Capture the cell that displays the provided text and extract its [X, Y] central coordinate. 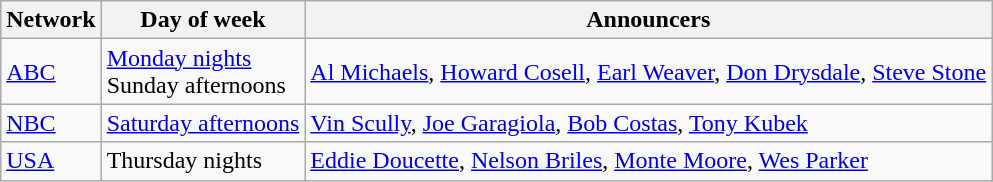
Monday nightsSunday afternoons [203, 72]
Day of week [203, 20]
Vin Scully, Joe Garagiola, Bob Costas, Tony Kubek [648, 123]
Al Michaels, Howard Cosell, Earl Weaver, Don Drysdale, Steve Stone [648, 72]
Announcers [648, 20]
Thursday nights [203, 161]
Saturday afternoons [203, 123]
Network [51, 20]
NBC [51, 123]
USA [51, 161]
Eddie Doucette, Nelson Briles, Monte Moore, Wes Parker [648, 161]
ABC [51, 72]
